Output the [X, Y] coordinate of the center of the cell containing the given text.  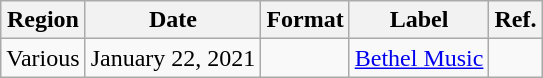
Date [173, 20]
Ref. [516, 20]
Format [305, 20]
January 22, 2021 [173, 58]
Label [419, 20]
Region [43, 20]
Various [43, 58]
Bethel Music [419, 58]
